Find where the given text appears and provide that cell's center as [x, y] coordinate. 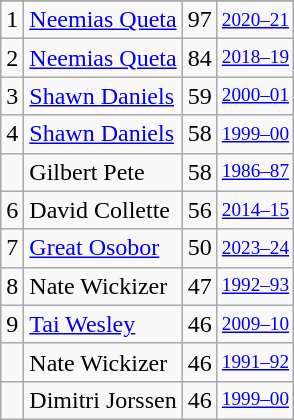
7 [12, 248]
Gilbert Pete [103, 172]
Great Osobor [103, 248]
8 [12, 286]
2023–24 [255, 248]
2020–21 [255, 20]
50 [200, 248]
9 [12, 324]
6 [12, 210]
4 [12, 134]
1992–93 [255, 286]
2014–15 [255, 210]
84 [200, 58]
2018–19 [255, 58]
Dimitri Jorssen [103, 400]
47 [200, 286]
97 [200, 20]
1986–87 [255, 172]
3 [12, 96]
David Collette [103, 210]
Tai Wesley [103, 324]
56 [200, 210]
1991–92 [255, 362]
1 [12, 20]
2000–01 [255, 96]
2 [12, 58]
59 [200, 96]
2009–10 [255, 324]
